Detect which cell encompasses the target text, then output its [x, y] center coordinate. 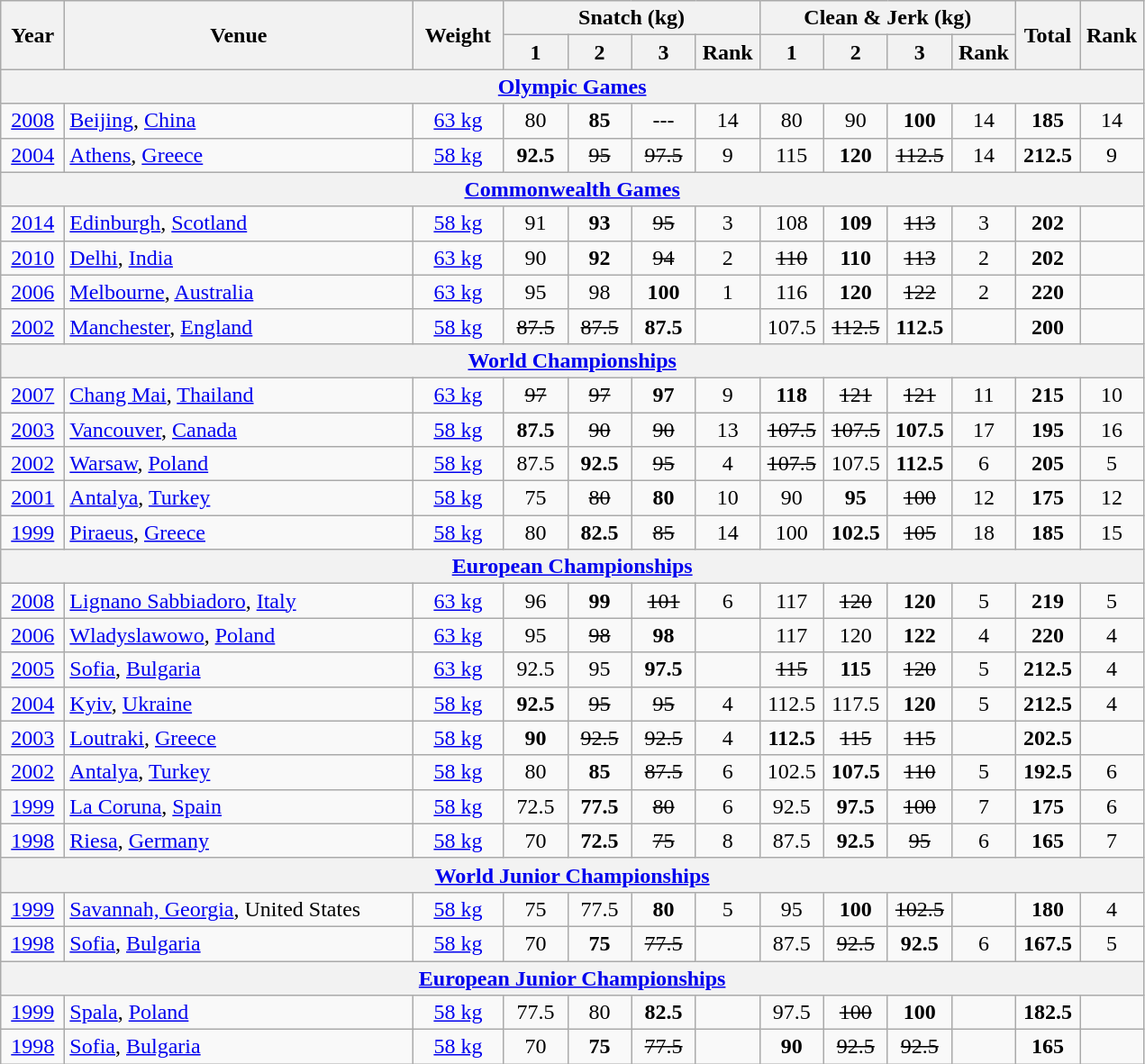
Spala, Poland [239, 1013]
167.5 [1047, 943]
World Junior Championships [573, 875]
Edinburgh, Scotland [239, 223]
8 [728, 841]
Chang Mai, Thailand [239, 395]
Delhi, India [239, 258]
2010 [32, 258]
202.5 [1047, 738]
11 [984, 395]
108 [791, 223]
Beijing, China [239, 121]
Snatch (kg) [632, 18]
94 [663, 258]
Wladyslawowo, Poland [239, 635]
17 [984, 430]
180 [1047, 909]
105 [919, 532]
2007 [32, 395]
16 [1112, 430]
Total [1047, 35]
Piraeus, Greece [239, 532]
118 [791, 395]
200 [1047, 326]
2014 [32, 223]
101 [663, 601]
Vancouver, Canada [239, 430]
Year [32, 35]
18 [984, 532]
European Junior Championships [573, 978]
116 [791, 292]
205 [1047, 464]
Venue [239, 35]
Melbourne, Australia [239, 292]
13 [728, 430]
Clean & Jerk (kg) [887, 18]
Weight [458, 35]
215 [1047, 395]
La Coruna, Spain [239, 806]
192.5 [1047, 772]
Warsaw, Poland [239, 464]
Loutraki, Greece [239, 738]
Commonwealth Games [573, 189]
195 [1047, 430]
96 [535, 601]
Manchester, England [239, 326]
92 [600, 258]
Kyiv, Ukraine [239, 704]
European Championships [573, 567]
15 [1112, 532]
93 [600, 223]
117.5 [856, 704]
219 [1047, 601]
182.5 [1047, 1013]
Lignano Sabbiadoro, Italy [239, 601]
91 [535, 223]
Olympic Games [573, 86]
99 [600, 601]
Riesa, Germany [239, 841]
World Championships [573, 360]
2001 [32, 498]
--- [663, 121]
Athens, Greece [239, 155]
109 [856, 223]
2005 [32, 669]
Savannah, Georgia, United States [239, 909]
